Locate the cell with the specified text and output its [X, Y] center coordinate. 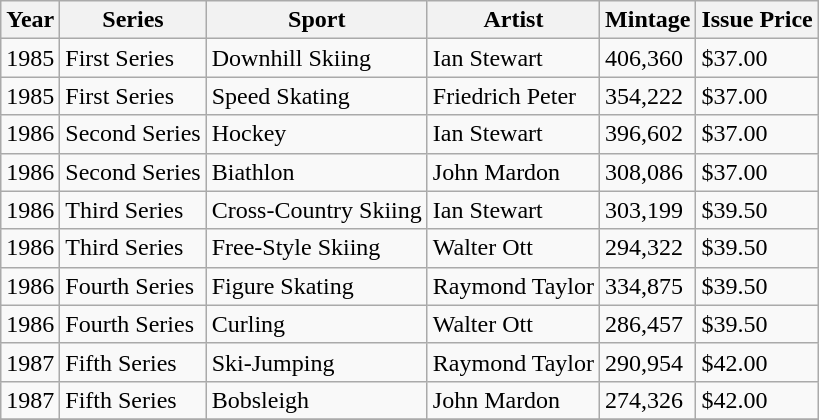
Friedrich Peter [513, 96]
303,199 [648, 210]
Downhill Skiing [316, 58]
334,875 [648, 286]
Year [30, 20]
Cross-Country Skiing [316, 210]
308,086 [648, 172]
290,954 [648, 362]
Issue Price [757, 20]
274,326 [648, 400]
294,322 [648, 248]
Figure Skating [316, 286]
354,222 [648, 96]
Curling [316, 324]
Bobsleigh [316, 400]
Speed Skating [316, 96]
396,602 [648, 134]
Sport [316, 20]
Biathlon [316, 172]
Mintage [648, 20]
Hockey [316, 134]
Ski-Jumping [316, 362]
Series [133, 20]
406,360 [648, 58]
286,457 [648, 324]
Artist [513, 20]
Free-Style Skiing [316, 248]
